For the text-containing cell, return its midpoint in (x, y) coordinate format. 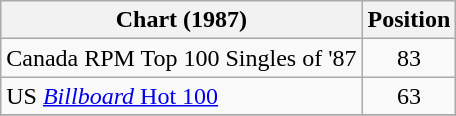
Chart (1987) (182, 20)
63 (409, 96)
US Billboard Hot 100 (182, 96)
83 (409, 58)
Canada RPM Top 100 Singles of '87 (182, 58)
Position (409, 20)
